Search for the cell housing the specified text and yield its (x, y) center coordinate. 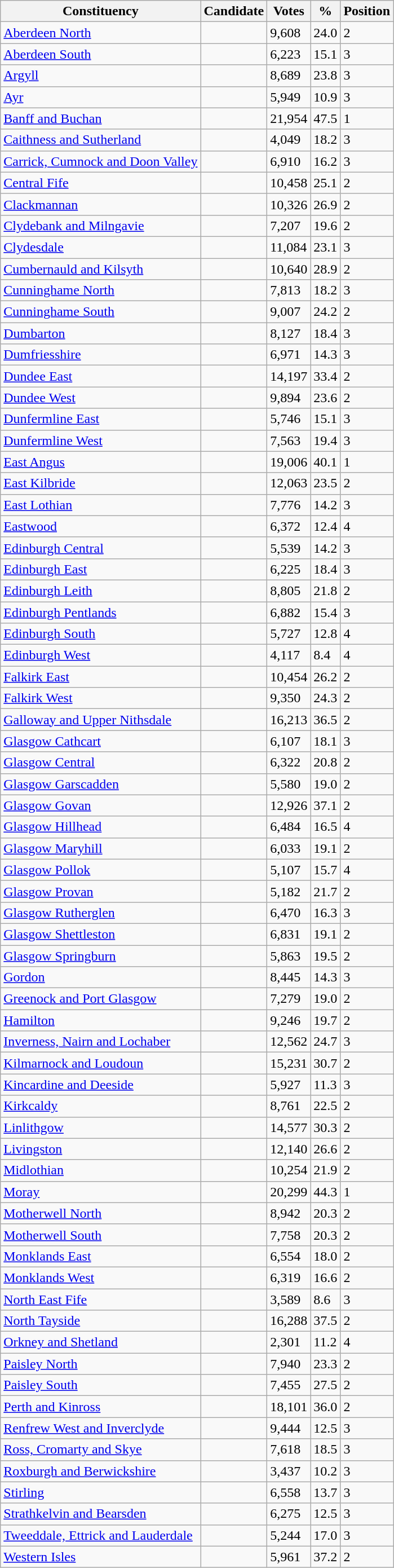
6,554 (289, 1256)
9,350 (289, 698)
10,458 (289, 183)
5,107 (289, 870)
8.6 (326, 1299)
5,580 (289, 784)
Eastwood (100, 526)
Argyll (100, 76)
6,470 (289, 913)
Candidate (234, 11)
Glasgow Garscadden (100, 784)
5,961 (289, 1557)
Glasgow Central (100, 763)
Dumbarton (100, 333)
Carrick, Cumnock and Doon Valley (100, 161)
15.4 (326, 612)
25.1 (326, 183)
6,831 (289, 934)
15.7 (326, 870)
8,689 (289, 76)
37.5 (326, 1321)
Midlothian (100, 1170)
Glasgow Pollok (100, 870)
10.9 (326, 97)
6,910 (289, 161)
21,954 (289, 118)
12,562 (289, 1042)
16.5 (326, 827)
Gordon (100, 977)
Cunninghame North (100, 290)
Caithness and Sutherland (100, 140)
18.1 (326, 741)
Renfrew West and Inverclyde (100, 1428)
23.8 (326, 76)
13.7 (326, 1492)
9,894 (289, 398)
10,640 (289, 269)
18.0 (326, 1256)
5,746 (289, 419)
Glasgow Provan (100, 891)
26.6 (326, 1149)
15,231 (289, 1063)
North East Fife (100, 1299)
Glasgow Rutherglen (100, 913)
21.8 (326, 591)
16.6 (326, 1278)
6,882 (289, 612)
Greenock and Port Glasgow (100, 999)
Motherwell South (100, 1235)
Hamilton (100, 1020)
23.3 (326, 1364)
Cumbernauld and Kilsyth (100, 269)
8,942 (289, 1213)
Falkirk East (100, 677)
16.2 (326, 161)
7,940 (289, 1364)
Clydebank and Milngavie (100, 226)
Clackmannan (100, 204)
8,761 (289, 1106)
Edinburgh South (100, 634)
Ross, Cromarty and Skye (100, 1450)
Kirkcaldy (100, 1106)
East Kilbride (100, 483)
Glasgow Cathcart (100, 741)
Glasgow Govan (100, 805)
7,563 (289, 441)
19,006 (289, 462)
Edinburgh Leith (100, 591)
Paisley South (100, 1385)
Clydesdale (100, 247)
Tweeddale, Ettrick and Lauderdale (100, 1535)
Edinburgh Central (100, 548)
7,207 (289, 226)
8,127 (289, 333)
Glasgow Springburn (100, 956)
7,618 (289, 1450)
Moray (100, 1192)
16,288 (289, 1321)
30.3 (326, 1127)
North Tayside (100, 1321)
6,484 (289, 827)
36.5 (326, 720)
5,949 (289, 97)
Votes (289, 11)
7,776 (289, 505)
19.6 (326, 226)
2,301 (289, 1342)
14,577 (289, 1127)
6,275 (289, 1514)
Kilmarnock and Loudoun (100, 1063)
Dunfermline East (100, 419)
Edinburgh West (100, 655)
6,107 (289, 741)
12.4 (326, 526)
6,971 (289, 355)
20,299 (289, 1192)
5,539 (289, 548)
8.4 (326, 655)
37.1 (326, 805)
6,033 (289, 848)
12,140 (289, 1149)
Paisley North (100, 1364)
5,863 (289, 956)
Position (367, 11)
Ayr (100, 97)
26.9 (326, 204)
37.2 (326, 1557)
10,454 (289, 677)
24.0 (326, 33)
5,244 (289, 1535)
24.2 (326, 312)
Central Fife (100, 183)
33.4 (326, 376)
10.2 (326, 1471)
Stirling (100, 1492)
23.1 (326, 247)
19.5 (326, 956)
30.7 (326, 1063)
Glasgow Maryhill (100, 848)
6,558 (289, 1492)
Western Isles (100, 1557)
Perth and Kinross (100, 1407)
16.3 (326, 913)
10,326 (289, 204)
16,213 (289, 720)
Banff and Buchan (100, 118)
6,319 (289, 1278)
36.0 (326, 1407)
47.5 (326, 118)
Edinburgh East (100, 569)
7,279 (289, 999)
9,007 (289, 312)
Inverness, Nairn and Lochaber (100, 1042)
Constituency (100, 11)
Galloway and Upper Nithsdale (100, 720)
8,445 (289, 977)
18,101 (289, 1407)
21.7 (326, 891)
Edinburgh Pentlands (100, 612)
21.9 (326, 1170)
Monklands West (100, 1278)
19.7 (326, 1020)
East Lothian (100, 505)
3,589 (289, 1299)
East Angus (100, 462)
19.4 (326, 441)
Cunninghame South (100, 312)
Dundee West (100, 398)
Falkirk West (100, 698)
Dundee East (100, 376)
6,322 (289, 763)
5,727 (289, 634)
Livingston (100, 1149)
Glasgow Shettleston (100, 934)
4,117 (289, 655)
22.5 (326, 1106)
10,254 (289, 1170)
4,049 (289, 140)
Aberdeen South (100, 54)
17.0 (326, 1535)
6,225 (289, 569)
Strathkelvin and Bearsden (100, 1514)
Motherwell North (100, 1213)
6,372 (289, 526)
11.3 (326, 1085)
24.7 (326, 1042)
5,927 (289, 1085)
26.2 (326, 677)
Orkney and Shetland (100, 1342)
11.2 (326, 1342)
7,455 (289, 1385)
3,437 (289, 1471)
Roxburgh and Berwickshire (100, 1471)
44.3 (326, 1192)
Aberdeen North (100, 33)
9,246 (289, 1020)
Kincardine and Deeside (100, 1085)
23.6 (326, 398)
5,182 (289, 891)
12,063 (289, 483)
40.1 (326, 462)
7,813 (289, 290)
Linlithgow (100, 1127)
24.3 (326, 698)
Monklands East (100, 1256)
11,084 (289, 247)
8,805 (289, 591)
Dunfermline West (100, 441)
9,608 (289, 33)
Dumfriesshire (100, 355)
12,926 (289, 805)
18.5 (326, 1450)
% (326, 11)
9,444 (289, 1428)
7,758 (289, 1235)
6,223 (289, 54)
27.5 (326, 1385)
Glasgow Hillhead (100, 827)
20.8 (326, 763)
23.5 (326, 483)
12.8 (326, 634)
14,197 (289, 376)
28.9 (326, 269)
